For the text-containing cell, return its midpoint in (x, y) coordinate format. 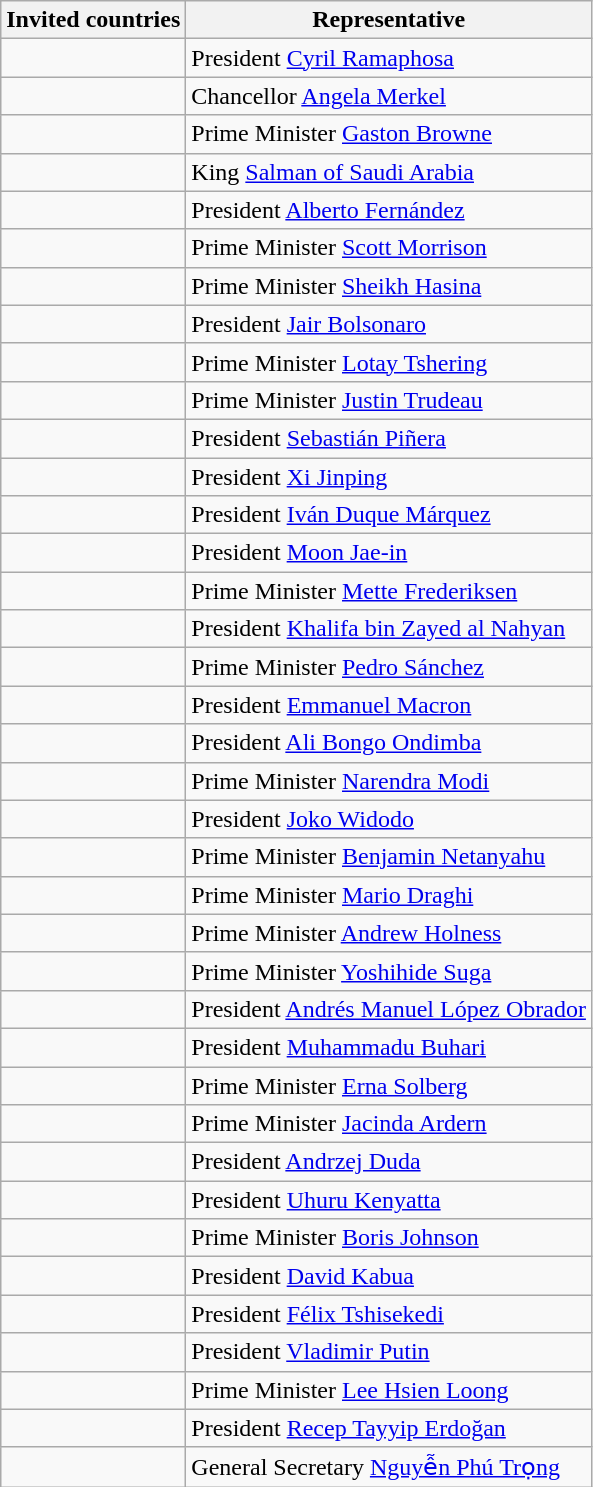
Invited countries (94, 20)
Representative (389, 20)
President Alberto Fernández (389, 210)
Prime Minister Andrew Holness (389, 933)
Prime Minister Gaston Browne (389, 134)
Prime Minister Boris Johnson (389, 1238)
Prime Minister Lotay Tshering (389, 362)
Chancellor Angela Merkel (389, 96)
President Moon Jae-in (389, 553)
President Emmanuel Macron (389, 705)
Prime Minister Yoshihide Suga (389, 971)
President Xi Jinping (389, 477)
President Andrzej Duda (389, 1162)
President Ali Bongo Ondimba (389, 743)
Prime Minister Sheikh Hasina (389, 286)
President Khalifa bin Zayed al Nahyan (389, 629)
President Iván Duque Márquez (389, 515)
Prime Minister Pedro Sánchez (389, 667)
Prime Minister Lee Hsien Loong (389, 1390)
President Vladimir Putin (389, 1352)
Prime Minister Scott Morrison (389, 248)
President Andrés Manuel López Obrador (389, 1009)
President Sebastián Piñera (389, 438)
President Joko Widodo (389, 819)
President Uhuru Kenyatta (389, 1200)
President Félix Tshisekedi (389, 1314)
Prime Minister Mette Frederiksen (389, 591)
Prime Minister Justin Trudeau (389, 400)
President David Kabua (389, 1276)
Prime Minister Mario Draghi (389, 895)
President Recep Tayyip Erdoğan (389, 1428)
President Muhammadu Buhari (389, 1047)
General Secretary Nguyễn Phú Trọng (389, 1467)
President Cyril Ramaphosa (389, 58)
Prime Minister Benjamin Netanyahu (389, 857)
Prime Minister Jacinda Ardern (389, 1124)
Prime Minister Narendra Modi (389, 781)
King Salman of Saudi Arabia (389, 172)
President Jair Bolsonaro (389, 324)
Prime Minister Erna Solberg (389, 1085)
